Pinpoint the cell where the given text exists, returning its [x, y] midpoint coordinate. 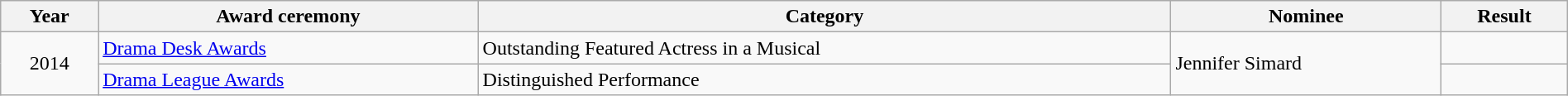
Jennifer Simard [1307, 64]
Result [1505, 17]
Category [825, 17]
Drama Desk Awards [288, 48]
Outstanding Featured Actress in a Musical [825, 48]
Distinguished Performance [825, 79]
Nominee [1307, 17]
Drama League Awards [288, 79]
2014 [50, 64]
Award ceremony [288, 17]
Year [50, 17]
